Output the [x, y] coordinate of the center of the cell containing the given text.  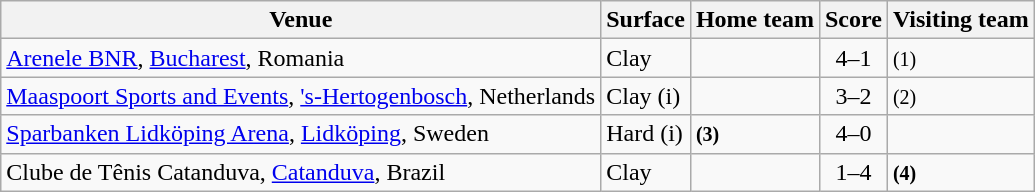
4–1 [853, 58]
Clay (i) [646, 96]
Venue [301, 20]
Visiting team [960, 20]
1–4 [853, 172]
Arenele BNR, Bucharest, Romania [301, 58]
Home team [754, 20]
Surface [646, 20]
Score [853, 20]
Maaspoort Sports and Events, 's-Hertogenbosch, Netherlands [301, 96]
3–2 [853, 96]
(2) [960, 96]
Hard (i) [646, 134]
Clube de Tênis Catanduva, Catanduva, Brazil [301, 172]
(4) [960, 172]
(3) [754, 134]
Sparbanken Lidköping Arena, Lidköping, Sweden [301, 134]
(1) [960, 58]
4–0 [853, 134]
